Scan for the cell matching the given text and deliver its (X, Y) coordinate at center. 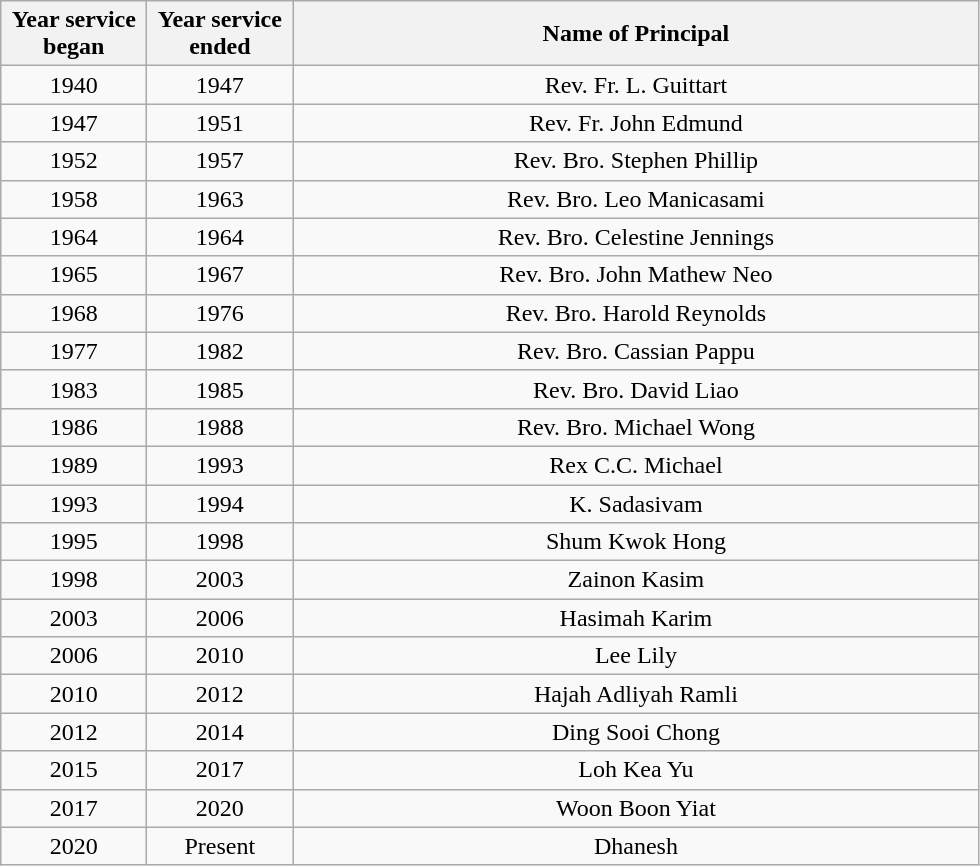
1985 (220, 389)
Lee Lily (636, 656)
Zainon Kasim (636, 580)
Name of Principal (636, 34)
K. Sadasivam (636, 503)
Rev. Bro. Cassian Pappu (636, 351)
Rev. Bro. David Liao (636, 389)
Rev. Bro. Celestine Jennings (636, 237)
Loh Kea Yu (636, 770)
Rev. Fr. L. Guittart (636, 85)
1982 (220, 351)
Hasimah Karim (636, 618)
1988 (220, 427)
1986 (74, 427)
1952 (74, 161)
1965 (74, 275)
1963 (220, 199)
2015 (74, 770)
Rev. Fr. John Edmund (636, 123)
1989 (74, 465)
Shum Kwok Hong (636, 542)
1968 (74, 313)
1994 (220, 503)
1976 (220, 313)
1967 (220, 275)
1995 (74, 542)
Rev. Bro. Michael Wong (636, 427)
Year service ended (220, 34)
1940 (74, 85)
Rev. Bro. John Mathew Neo (636, 275)
Present (220, 846)
Hajah Adliyah Ramli (636, 694)
Ding Sooi Chong (636, 732)
2014 (220, 732)
Dhanesh (636, 846)
1951 (220, 123)
1958 (74, 199)
Woon Boon Yiat (636, 808)
Rex C.C. Michael (636, 465)
Year service began (74, 34)
1983 (74, 389)
Rev. Bro. Stephen Phillip (636, 161)
1957 (220, 161)
Rev. Bro. Leo Manicasami (636, 199)
Rev. Bro. Harold Reynolds (636, 313)
1977 (74, 351)
